Find where the given text appears and provide that cell's center as (x, y) coordinate. 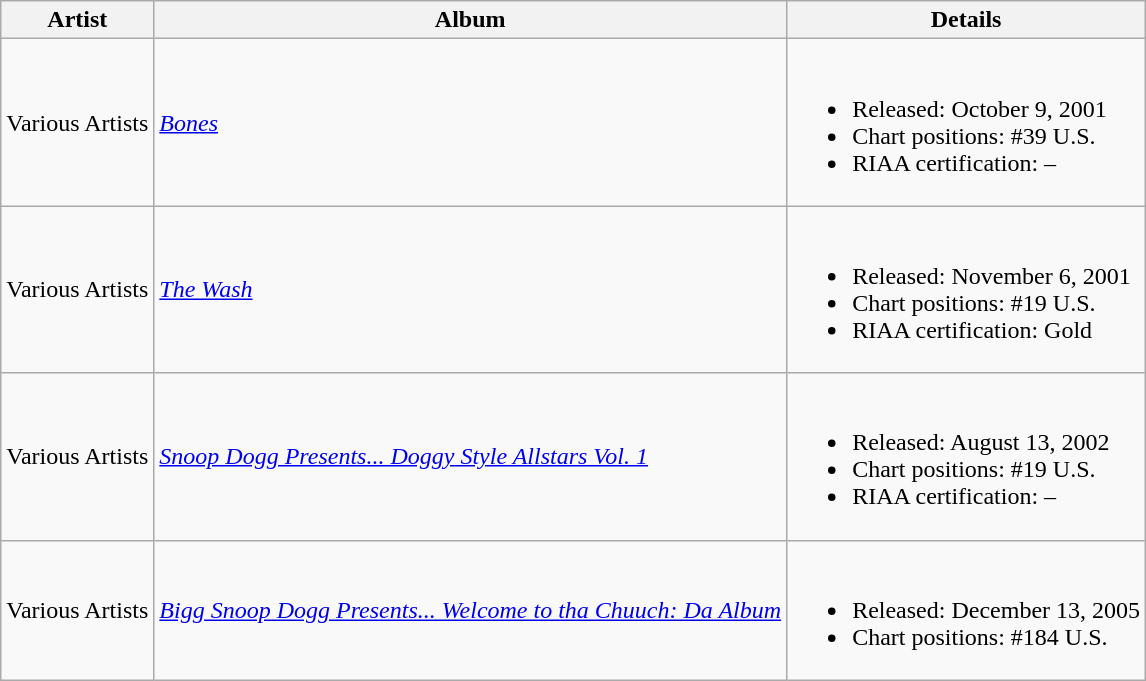
Bigg Snoop Dogg Presents... Welcome to tha Chuuch: Da Album (470, 610)
Bones (470, 122)
Released: October 9, 2001Chart positions: #39 U.S.RIAA certification: – (966, 122)
Artist (78, 20)
Released: November 6, 2001Chart positions: #19 U.S.RIAA certification: Gold (966, 290)
Released: August 13, 2002Chart positions: #19 U.S.RIAA certification: – (966, 456)
Snoop Dogg Presents... Doggy Style Allstars Vol. 1 (470, 456)
Album (470, 20)
The Wash (470, 290)
Details (966, 20)
Released: December 13, 2005Chart positions: #184 U.S. (966, 610)
